Extract the [X, Y] coordinate from the center of the cell holding the provided text.  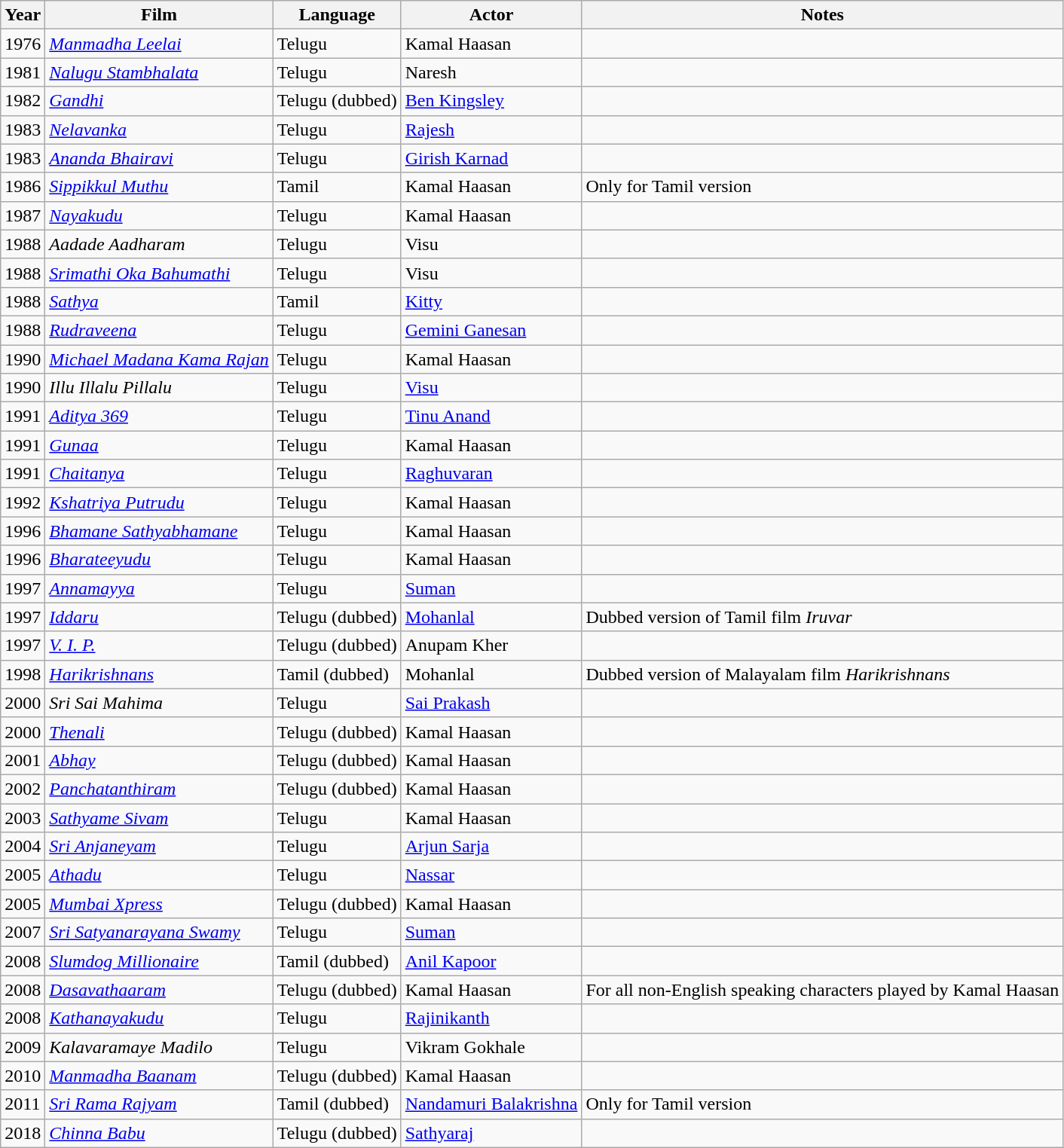
Dubbed version of Tamil film Iruvar [823, 617]
Gunaa [159, 445]
Film [159, 15]
1981 [23, 72]
Sai Prakash [491, 703]
Sippikkul Muthu [159, 187]
Naresh [491, 72]
Sri Satyanarayana Swamy [159, 933]
Slumdog Millionaire [159, 961]
Sathyaraj [491, 1133]
Gemini Ganesan [491, 330]
Dasavathaaram [159, 990]
2003 [23, 817]
Bharateeyudu [159, 560]
1982 [23, 101]
Vikram Gokhale [491, 1047]
Kalavaramaye Madilo [159, 1047]
1976 [23, 44]
Abhay [159, 760]
Illu Illalu Pillalu [159, 388]
Rudraveena [159, 330]
Sri Rama Rajyam [159, 1104]
2001 [23, 760]
Athadu [159, 875]
Sathya [159, 301]
2018 [23, 1133]
1987 [23, 215]
Mumbai Xpress [159, 904]
Thenali [159, 731]
Arjun Sarja [491, 847]
Rajinikanth [491, 1018]
Aadade Aadharam [159, 244]
Chaitanya [159, 474]
Nassar [491, 875]
Raghuvaran [491, 474]
Manmadha Leelai [159, 44]
2007 [23, 933]
Tinu Anand [491, 417]
Nelavanka [159, 130]
1992 [23, 502]
2002 [23, 789]
Language [337, 15]
Ananda Bhairavi [159, 158]
1998 [23, 674]
Actor [491, 15]
Sri Anjaneyam [159, 847]
Michael Madana Kama Rajan [159, 359]
2004 [23, 847]
1986 [23, 187]
2011 [23, 1104]
Anil Kapoor [491, 961]
Nandamuri Balakrishna [491, 1104]
Nayakudu [159, 215]
Srimathi Oka Bahumathi [159, 273]
Kathanayakudu [159, 1018]
Anupam Kher [491, 646]
Kshatriya Putrudu [159, 502]
Ben Kingsley [491, 101]
Manmadha Baanam [159, 1076]
2009 [23, 1047]
Notes [823, 15]
Year [23, 15]
V. I. P. [159, 646]
2010 [23, 1076]
Bhamane Sathyabhamane [159, 531]
Chinna Babu [159, 1133]
Iddaru [159, 617]
Sri Sai Mahima [159, 703]
Harikrishnans [159, 674]
Girish Karnad [491, 158]
Rajesh [491, 130]
Annamayya [159, 588]
Sathyame Sivam [159, 817]
Dubbed version of Malayalam film Harikrishnans [823, 674]
Gandhi [159, 101]
Kitty [491, 301]
For all non-English speaking characters played by Kamal Haasan [823, 990]
Nalugu Stambhalata [159, 72]
Panchatanthiram [159, 789]
Aditya 369 [159, 417]
